From the cell containing the given text, extract its center point as [x, y] coordinate. 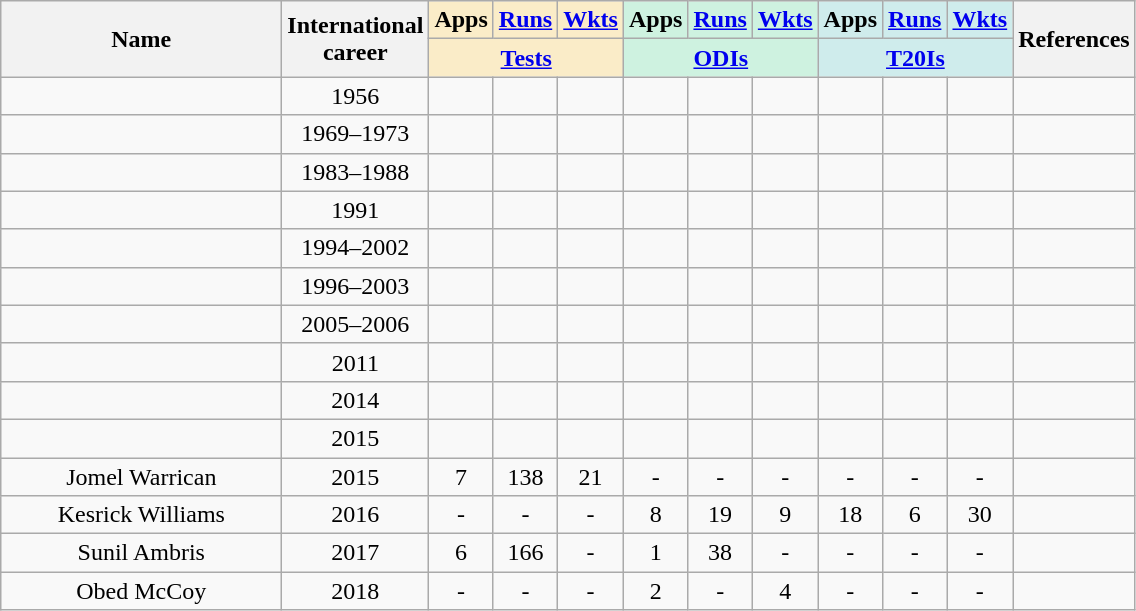
Jomel Warrican [142, 477]
18 [850, 515]
2016 [356, 515]
1994–2002 [356, 248]
38 [720, 553]
2005–2006 [356, 324]
2 [655, 591]
2018 [356, 591]
1969–1973 [356, 134]
Kesrick Williams [142, 515]
8 [655, 515]
166 [525, 553]
Name [142, 39]
Obed McCoy [142, 591]
7 [461, 477]
19 [720, 515]
T20Is [916, 58]
1996–2003 [356, 286]
2011 [356, 362]
9 [785, 515]
Sunil Ambris [142, 553]
4 [785, 591]
1956 [356, 96]
21 [591, 477]
Internationalcareer [356, 39]
2017 [356, 553]
ODIs [720, 58]
2014 [356, 400]
138 [525, 477]
1983–1988 [356, 172]
1 [655, 553]
30 [980, 515]
Tests [526, 58]
1991 [356, 210]
References [1074, 39]
